Identify which cell holds the provided text, then report its [x, y] central coordinate. 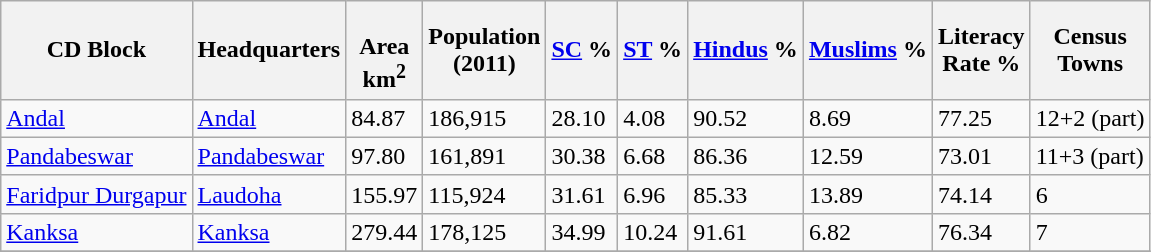
73.01 [981, 156]
97.80 [384, 156]
10.24 [653, 232]
86.36 [746, 156]
90.52 [746, 118]
115,924 [484, 194]
Literacy Rate % [981, 50]
Areakm2 [384, 50]
7 [1090, 232]
84.87 [384, 118]
8.69 [868, 118]
91.61 [746, 232]
SC % [582, 50]
12.59 [868, 156]
Faridpur Durgapur [96, 194]
76.34 [981, 232]
11+3 (part) [1090, 156]
30.38 [582, 156]
13.89 [868, 194]
4.08 [653, 118]
6 [1090, 194]
178,125 [484, 232]
Population(2011) [484, 50]
Headquarters [269, 50]
28.10 [582, 118]
12+2 (part) [1090, 118]
ST % [653, 50]
85.33 [746, 194]
6.82 [868, 232]
6.68 [653, 156]
161,891 [484, 156]
CD Block [96, 50]
Laudoha [269, 194]
279.44 [384, 232]
74.14 [981, 194]
6.96 [653, 194]
155.97 [384, 194]
31.61 [582, 194]
186,915 [484, 118]
Hindus % [746, 50]
CensusTowns [1090, 50]
Muslims % [868, 50]
34.99 [582, 232]
77.25 [981, 118]
